Pinpoint the cell where the given text exists, returning its (X, Y) midpoint coordinate. 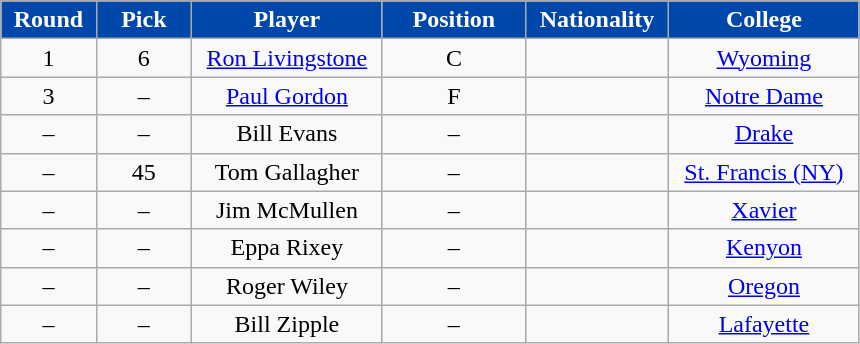
Roger Wiley (288, 286)
College (764, 20)
Xavier (764, 210)
Eppa Rixey (288, 248)
Bill Zipple (288, 324)
C (454, 58)
Wyoming (764, 58)
45 (144, 172)
Position (454, 20)
Tom Gallagher (288, 172)
Kenyon (764, 248)
Jim McMullen (288, 210)
St. Francis (NY) (764, 172)
F (454, 96)
Drake (764, 134)
Round (48, 20)
Nationality (596, 20)
Bill Evans (288, 134)
Ron Livingstone (288, 58)
Player (288, 20)
Pick (144, 20)
Lafayette (764, 324)
1 (48, 58)
Paul Gordon (288, 96)
6 (144, 58)
Notre Dame (764, 96)
3 (48, 96)
Oregon (764, 286)
